Pinpoint the cell where the given text exists, returning its [x, y] midpoint coordinate. 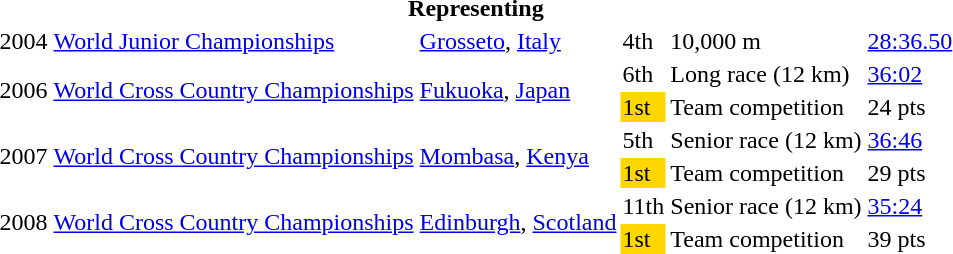
Edinburgh, Scotland [518, 222]
Fukuoka, Japan [518, 90]
Grosseto, Italy [518, 41]
Long race (12 km) [766, 74]
World Junior Championships [234, 41]
10,000 m [766, 41]
4th [644, 41]
Mombasa, Kenya [518, 156]
5th [644, 140]
6th [644, 74]
11th [644, 206]
